Extract the (X, Y) coordinate from the center of the cell holding the provided text.  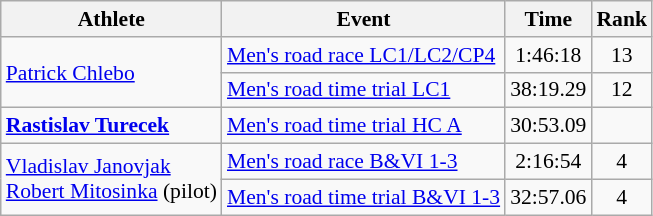
Men's road race LC1/LC2/CP4 (364, 55)
Vladislav Janovjak Robert Mitosinka (pilot) (112, 180)
Men's road time trial B&VI 1-3 (364, 197)
Athlete (112, 19)
38:19.29 (548, 90)
Men's road race B&VI 1-3 (364, 162)
30:53.09 (548, 126)
Event (364, 19)
12 (622, 90)
32:57.06 (548, 197)
13 (622, 55)
Rank (622, 19)
Rastislav Turecek (112, 126)
Men's road time trial HC A (364, 126)
Time (548, 19)
2:16:54 (548, 162)
Patrick Chlebo (112, 72)
1:46:18 (548, 55)
Men's road time trial LC1 (364, 90)
